Determine the [X, Y] coordinate at the center of the cell enclosing the given text.  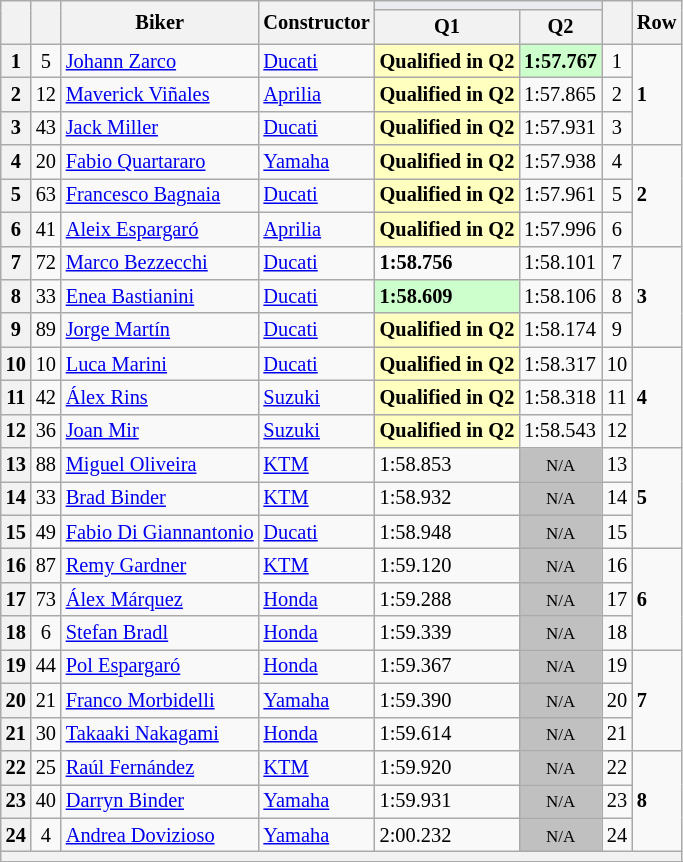
40 [46, 801]
1:58.101 [560, 263]
1:58.543 [560, 431]
Takaaki Nakagami [160, 734]
Pol Espargaró [160, 666]
Q2 [560, 27]
1:59.614 [447, 734]
Álex Rins [160, 397]
Marco Bezzecchi [160, 263]
1:58.318 [560, 397]
1:58.853 [447, 465]
1:59.339 [447, 633]
49 [46, 532]
1:59.931 [447, 801]
Enea Bastianini [160, 296]
Álex Márquez [160, 599]
1:57.931 [560, 128]
Biker [160, 22]
87 [46, 565]
73 [46, 599]
1:59.390 [447, 700]
63 [46, 195]
25 [46, 767]
1:58.106 [560, 296]
Q1 [447, 27]
Darryn Binder [160, 801]
Row [656, 22]
Jack Miller [160, 128]
89 [46, 330]
1:58.317 [560, 364]
Brad Binder [160, 498]
1:58.932 [447, 498]
1:59.120 [447, 565]
1:57.767 [560, 61]
1:58.756 [447, 263]
30 [46, 734]
Fabio Di Giannantonio [160, 532]
1:57.961 [560, 195]
88 [46, 465]
42 [46, 397]
1:59.920 [447, 767]
36 [46, 431]
Stefan Bradl [160, 633]
Constructor [317, 22]
Maverick Viñales [160, 94]
72 [46, 263]
41 [46, 229]
44 [46, 666]
1:58.948 [447, 532]
Francesco Bagnaia [160, 195]
1:59.288 [447, 599]
Franco Morbidelli [160, 700]
Raúl Fernández [160, 767]
Miguel Oliveira [160, 465]
1:58.609 [447, 296]
Johann Zarco [160, 61]
1:58.174 [560, 330]
1:57.865 [560, 94]
Joan Mir [160, 431]
1:57.938 [560, 162]
43 [46, 128]
1:57.996 [560, 229]
Fabio Quartararo [160, 162]
2:00.232 [447, 835]
Remy Gardner [160, 565]
Andrea Dovizioso [160, 835]
Aleix Espargaró [160, 229]
1:59.367 [447, 666]
Luca Marini [160, 364]
Jorge Martín [160, 330]
